Search for the cell housing the specified text and yield its [x, y] center coordinate. 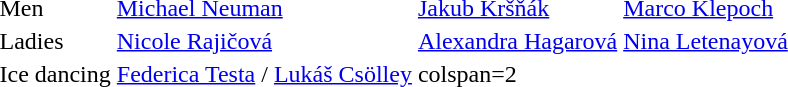
Nicole Rajičová [264, 41]
Alexandra Hagarová [517, 41]
